Extract the (X, Y) coordinate from the center of the cell holding the provided text.  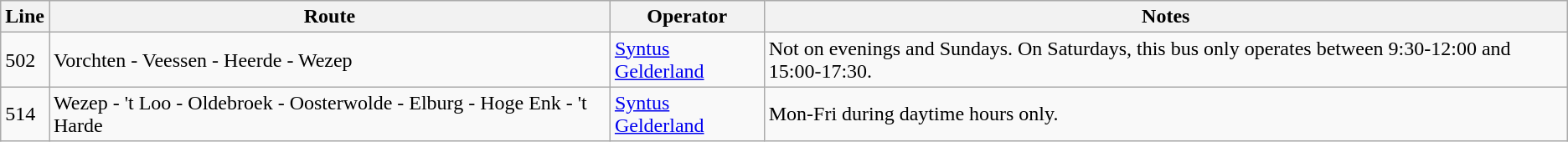
502 (25, 60)
Not on evenings and Sundays. On Saturdays, this bus only operates between 9:30-12:00 and 15:00-17:30. (1166, 60)
Vorchten - Veessen - Heerde - Wezep (329, 60)
Operator (687, 17)
514 (25, 114)
Line (25, 17)
Wezep - 't Loo - Oldebroek - Oosterwolde - Elburg - Hoge Enk - 't Harde (329, 114)
Mon-Fri during daytime hours only. (1166, 114)
Route (329, 17)
Notes (1166, 17)
